Return the [X, Y] coordinate for the center point of the cell that contains the specified text.  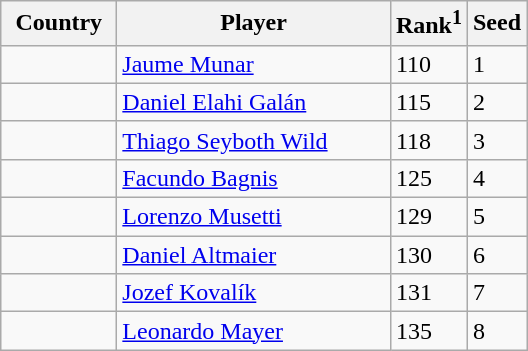
Seed [496, 24]
2 [496, 102]
Lorenzo Musetti [254, 217]
6 [496, 255]
Jozef Kovalík [254, 293]
8 [496, 331]
5 [496, 217]
Leonardo Mayer [254, 331]
Daniel Elahi Galán [254, 102]
129 [428, 217]
7 [496, 293]
115 [428, 102]
Country [59, 24]
1 [496, 64]
Rank1 [428, 24]
Thiago Seyboth Wild [254, 140]
135 [428, 331]
118 [428, 140]
Facundo Bagnis [254, 178]
131 [428, 293]
Daniel Altmaier [254, 255]
Player [254, 24]
130 [428, 255]
Jaume Munar [254, 64]
125 [428, 178]
4 [496, 178]
110 [428, 64]
3 [496, 140]
